For the text-containing cell, return its midpoint in (x, y) coordinate format. 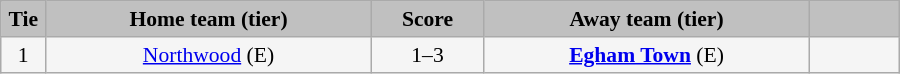
Score (427, 19)
Egham Town (E) (647, 55)
1–3 (427, 55)
Northwood (E) (209, 55)
Away team (tier) (647, 19)
Tie (24, 19)
Home team (tier) (209, 19)
1 (24, 55)
